Extract the [X, Y] coordinate from the center of the cell holding the provided text.  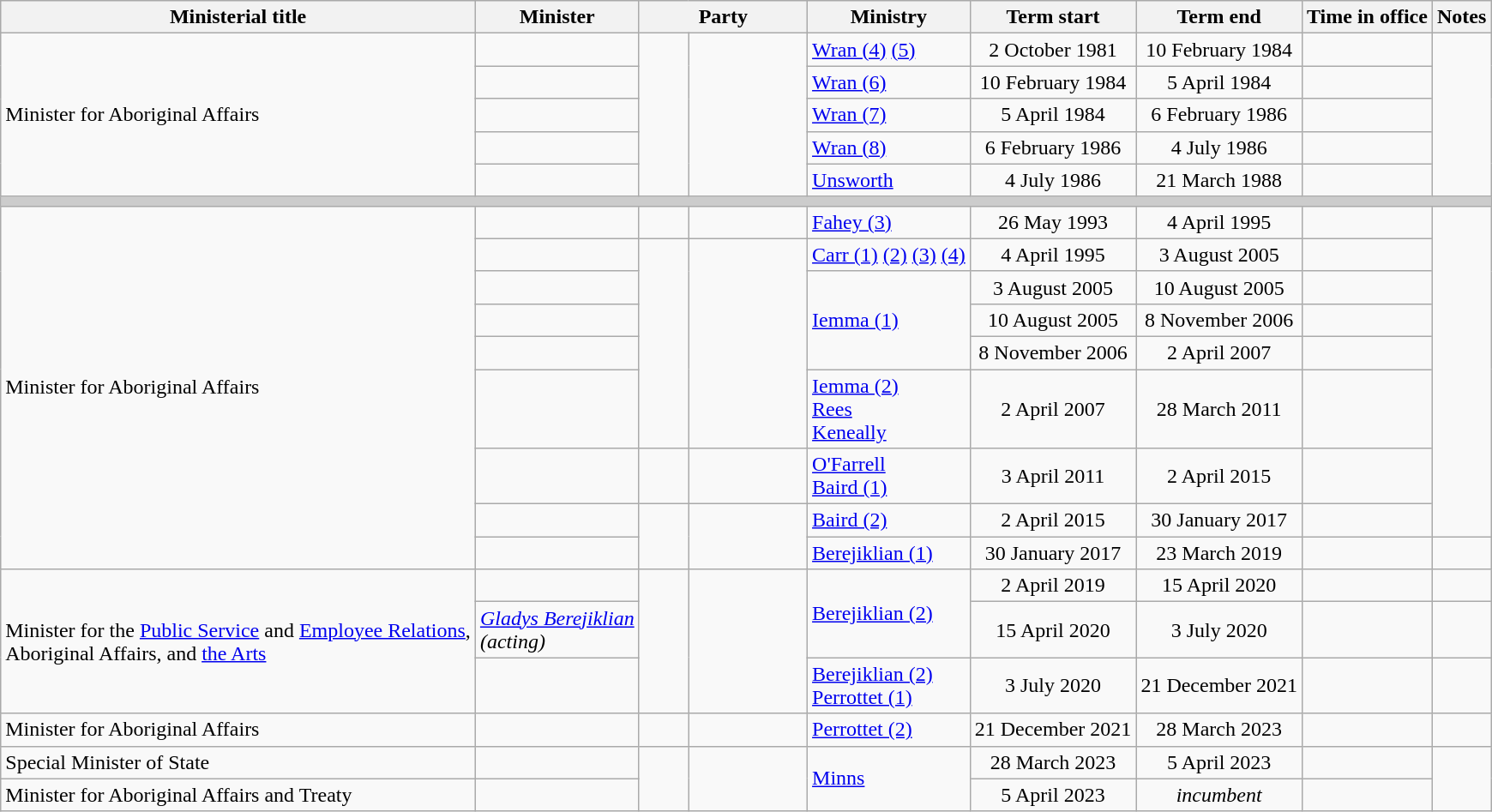
Baird (2) [889, 520]
3 April 2011 [1053, 477]
Term end [1219, 17]
Unsworth [889, 180]
Minister [557, 17]
Minister for the Public Service and Employee Relations,Aboriginal Affairs, and the Arts [238, 641]
Berejiklian (2)Perrottet (1) [889, 686]
Notes [1461, 17]
Gladys Berejiklian(acting) [557, 629]
O'FarrellBaird (1) [889, 477]
Fahey (3) [889, 222]
Minns [889, 779]
Berejiklian (2) [889, 614]
Carr (1) (2) (3) (4) [889, 255]
26 May 1993 [1053, 222]
Iemma (1) [889, 320]
Ministry [889, 17]
Wran (4) (5) [889, 50]
Wran (8) [889, 147]
Wran (7) [889, 115]
23 March 2019 [1219, 553]
2 October 1981 [1053, 50]
2 April 2019 [1053, 586]
Time in office [1368, 17]
Iemma (2)ReesKeneally [889, 408]
Perrottet (2) [889, 730]
Term start [1053, 17]
28 March 2011 [1219, 408]
Ministerial title [238, 17]
Special Minister of State [238, 762]
Wran (6) [889, 82]
21 March 1988 [1219, 180]
incumbent [1219, 795]
Party [723, 17]
Minister for Aboriginal Affairs and Treaty [238, 795]
Berejiklian (1) [889, 553]
